Scan for the cell matching the given text and deliver its (x, y) coordinate at center. 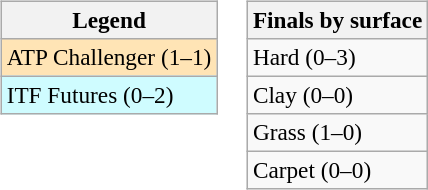
Grass (1–0) (337, 133)
ITF Futures (0–2) (108, 95)
ATP Challenger (1–1) (108, 57)
Legend (108, 20)
Finals by surface (337, 20)
Hard (0–3) (337, 57)
Clay (0–0) (337, 95)
Carpet (0–0) (337, 171)
